From the cell containing the given text, extract its center point as (x, y) coordinate. 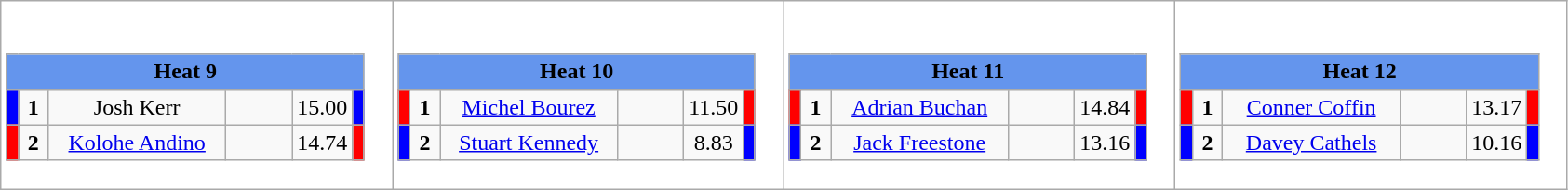
15.00 (322, 107)
Conner Coffin (1312, 107)
13.16 (1106, 142)
14.74 (322, 142)
Heat 10 (577, 72)
Heat 9 (185, 72)
Heat 10 1 Michel Bourez 11.50 2 Stuart Kennedy 8.83 (588, 95)
Heat 9 1 Josh Kerr 15.00 2 Kolohe Andino 14.74 (197, 95)
Adrian Buchan (919, 107)
Heat 11 1 Adrian Buchan 14.84 2 Jack Freestone 13.16 (979, 95)
Stuart Kennedy (529, 142)
Heat 11 (968, 72)
14.84 (1106, 107)
11.50 (714, 107)
10.16 (1496, 142)
Jack Freestone (919, 142)
Kolohe Andino (138, 142)
Davey Cathels (1312, 142)
13.17 (1496, 107)
Michel Bourez (529, 107)
8.83 (714, 142)
Josh Kerr (138, 107)
Heat 12 (1360, 72)
Heat 12 1 Conner Coffin 13.17 2 Davey Cathels 10.16 (1372, 95)
